Return (X, Y) of the center of cell containing provided text 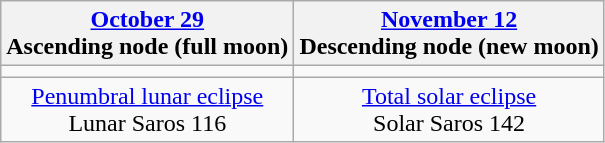
Total solar eclipseSolar Saros 142 (449, 110)
Penumbral lunar eclipseLunar Saros 116 (148, 110)
October 29Ascending node (full moon) (148, 34)
November 12Descending node (new moon) (449, 34)
